Return [x, y] of the center of cell containing provided text 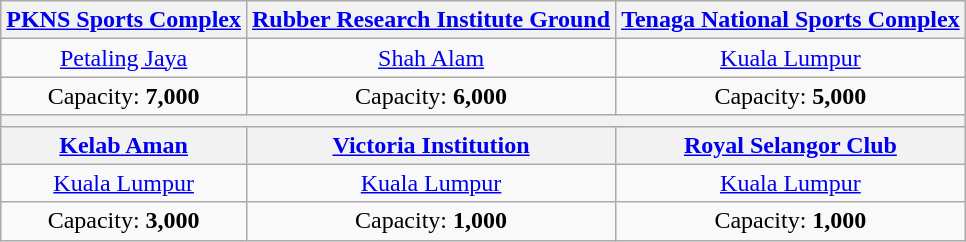
Capacity: 7,000 [124, 96]
Capacity: 3,000 [124, 221]
PKNS Sports Complex [124, 20]
Royal Selangor Club [791, 145]
Petaling Jaya [124, 58]
Shah Alam [430, 58]
Victoria Institution [430, 145]
Tenaga National Sports Complex [791, 20]
Capacity: 5,000 [791, 96]
Capacity: 6,000 [430, 96]
Kelab Aman [124, 145]
Rubber Research Institute Ground [430, 20]
